Capture the cell that displays the provided text and extract its [x, y] central coordinate. 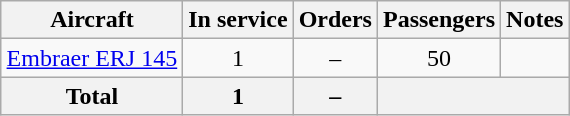
Aircraft [92, 20]
Embraer ERJ 145 [92, 58]
In service [238, 20]
Total [92, 96]
Notes [535, 20]
50 [438, 58]
Passengers [438, 20]
Orders [335, 20]
